Scan for the cell matching the given text and deliver its [x, y] coordinate at center. 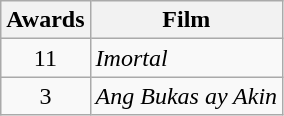
Awards [46, 20]
Film [186, 20]
3 [46, 96]
Imortal [186, 58]
Ang Bukas ay Akin [186, 96]
11 [46, 58]
